Scan for the cell matching the given text and deliver its (X, Y) coordinate at center. 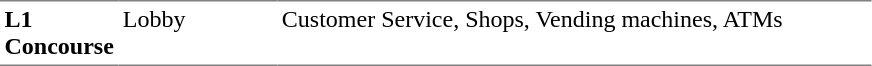
Customer Service, Shops, Vending machines, ATMs (574, 33)
Lobby (198, 33)
L1Concourse (59, 33)
